Extract the [x, y] coordinate from the center of the cell holding the provided text.  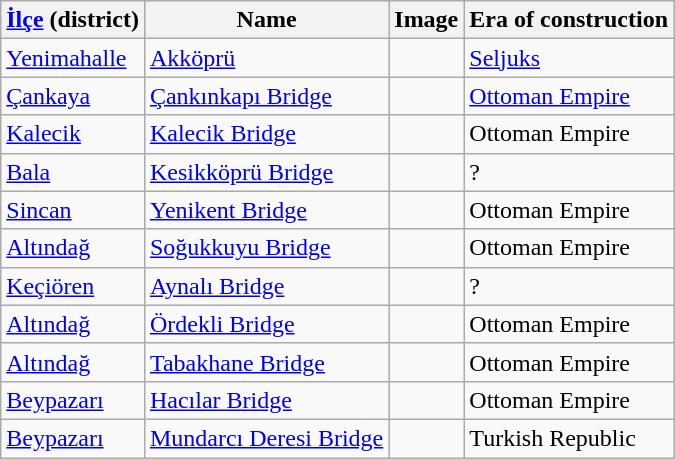
Image [426, 20]
Kalecik Bridge [266, 134]
Soğukkuyu Bridge [266, 248]
İlçe (district) [73, 20]
Ördekli Bridge [266, 324]
Seljuks [569, 58]
Mundarcı Deresi Bridge [266, 438]
Çankaya [73, 96]
Hacılar Bridge [266, 400]
Kalecik [73, 134]
Keçiören [73, 286]
Yenikent Bridge [266, 210]
Çankınkapı Bridge [266, 96]
Era of construction [569, 20]
Turkish Republic [569, 438]
Yenimahalle [73, 58]
Sincan [73, 210]
Bala [73, 172]
Aynalı Bridge [266, 286]
Akköprü [266, 58]
Kesikköprü Bridge [266, 172]
Name [266, 20]
Tabakhane Bridge [266, 362]
